Locate the cell with the specified text and output its [x, y] center coordinate. 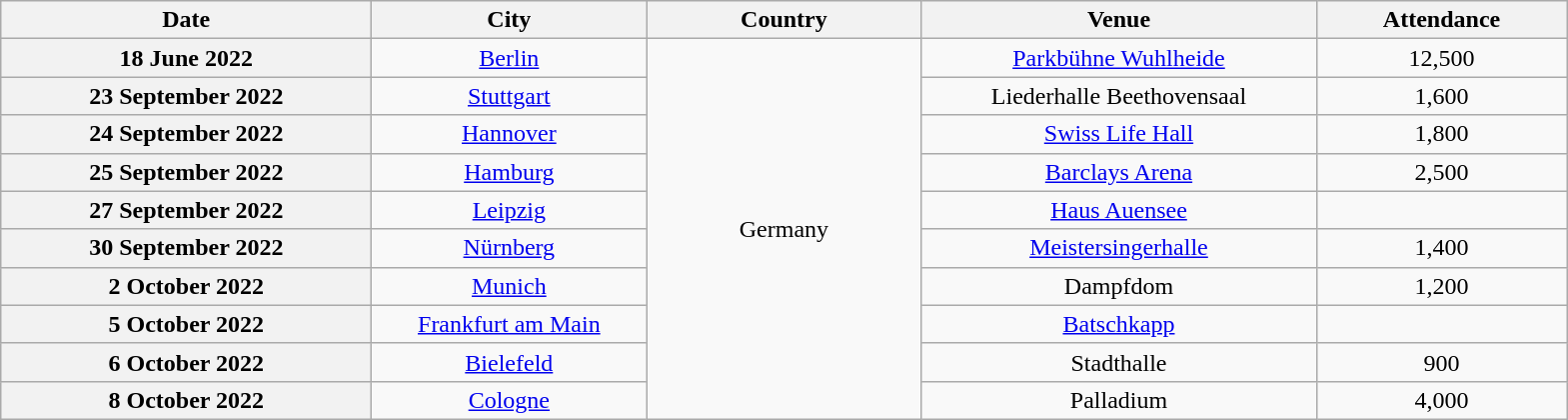
Germany [784, 230]
2 October 2022 [186, 286]
Munich [510, 286]
24 September 2022 [186, 134]
Berlin [510, 58]
Leipzig [510, 210]
Palladium [1119, 400]
6 October 2022 [186, 362]
1,200 [1441, 286]
Stuttgart [510, 96]
Nürnberg [510, 248]
Attendance [1441, 20]
25 September 2022 [186, 172]
City [510, 20]
Meistersingerhalle [1119, 248]
Swiss Life Hall [1119, 134]
Venue [1119, 20]
5 October 2022 [186, 324]
4,000 [1441, 400]
Parkbühne Wuhlheide [1119, 58]
Date [186, 20]
2,500 [1441, 172]
Frankfurt am Main [510, 324]
18 June 2022 [186, 58]
27 September 2022 [186, 210]
900 [1441, 362]
Country [784, 20]
Haus Auensee [1119, 210]
Hamburg [510, 172]
1,400 [1441, 248]
1,800 [1441, 134]
Bielefeld [510, 362]
8 October 2022 [186, 400]
Cologne [510, 400]
23 September 2022 [186, 96]
Batschkapp [1119, 324]
12,500 [1441, 58]
1,600 [1441, 96]
30 September 2022 [186, 248]
Dampfdom [1119, 286]
Hannover [510, 134]
Stadthalle [1119, 362]
Liederhalle Beethovensaal [1119, 96]
Barclays Arena [1119, 172]
